Return the (X, Y) coordinate for the center point of the cell that contains the specified text.  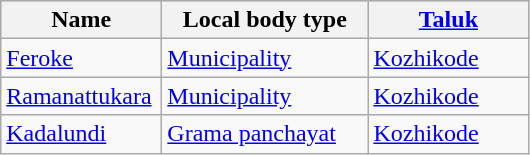
Ramanattukara (82, 96)
Grama panchayat (265, 134)
Feroke (82, 58)
Name (82, 20)
Taluk (448, 20)
Local body type (265, 20)
Kadalundi (82, 134)
